Find where the given text appears and provide that cell's center as (x, y) coordinate. 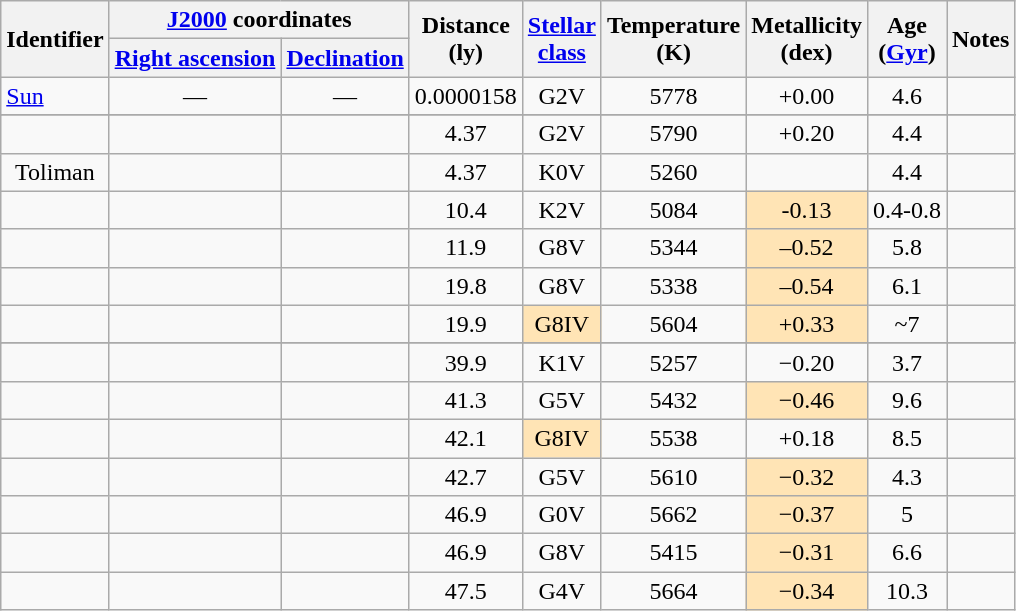
11.9 (466, 248)
Notes (980, 39)
42.1 (466, 438)
Metallicity(dex) (807, 39)
5662 (673, 515)
47.5 (466, 591)
−0.46 (807, 400)
Right ascension (195, 58)
Toliman (55, 172)
Temperature(K) (673, 39)
4.3 (906, 477)
5338 (673, 286)
5610 (673, 477)
5604 (673, 324)
5778 (673, 96)
9.6 (906, 400)
–0.52 (807, 248)
5790 (673, 134)
G4V (562, 591)
3.7 (906, 362)
–0.54 (807, 286)
5538 (673, 438)
Age(Gyr) (906, 39)
19.8 (466, 286)
+0.20 (807, 134)
K0V (562, 172)
J2000 coordinates (259, 20)
5084 (673, 210)
+0.18 (807, 438)
−0.31 (807, 553)
6.1 (906, 286)
39.9 (466, 362)
5432 (673, 400)
5260 (673, 172)
K2V (562, 210)
−0.20 (807, 362)
G0V (562, 515)
19.9 (466, 324)
~7 (906, 324)
+0.00 (807, 96)
K1V (562, 362)
0.4-0.8 (906, 210)
Stellarclass (562, 39)
5664 (673, 591)
Sun (55, 96)
5415 (673, 553)
Identifier (55, 39)
Distance(ly) (466, 39)
10.4 (466, 210)
5.8 (906, 248)
4.6 (906, 96)
5344 (673, 248)
8.5 (906, 438)
41.3 (466, 400)
−0.32 (807, 477)
0.0000158 (466, 96)
Declination (345, 58)
-0.13 (807, 210)
6.6 (906, 553)
42.7 (466, 477)
10.3 (906, 591)
−0.34 (807, 591)
−0.37 (807, 515)
+0.33 (807, 324)
5257 (673, 362)
5 (906, 515)
